Return the (X, Y) coordinate for the center point of the cell that contains the specified text.  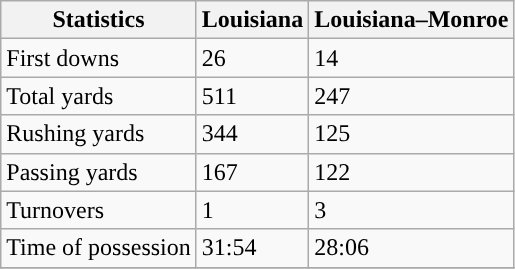
26 (252, 58)
167 (252, 172)
125 (412, 134)
3 (412, 210)
14 (412, 58)
Total yards (99, 96)
First downs (99, 58)
Time of possession (99, 248)
31:54 (252, 248)
247 (412, 96)
1 (252, 210)
Louisiana (252, 20)
Passing yards (99, 172)
344 (252, 134)
Louisiana–Monroe (412, 20)
Rushing yards (99, 134)
Turnovers (99, 210)
Statistics (99, 20)
511 (252, 96)
28:06 (412, 248)
122 (412, 172)
